Detect which cell encompasses the target text, then output its [x, y] center coordinate. 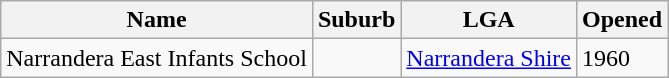
Opened [622, 20]
Suburb [356, 20]
LGA [489, 20]
1960 [622, 58]
Narrandera East Infants School [157, 58]
Name [157, 20]
Narrandera Shire [489, 58]
